Extract the (X, Y) coordinate from the center of the cell holding the provided text.  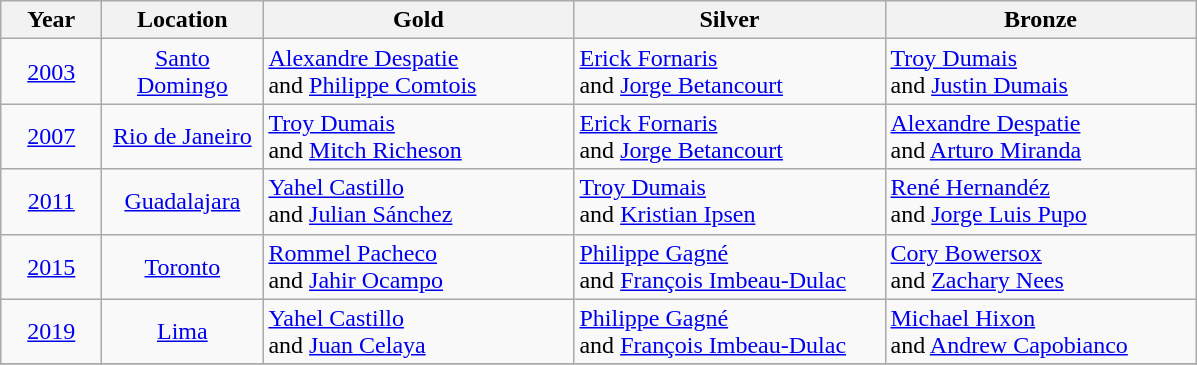
Santo Domingo (182, 72)
Yahel Castilloand Julian Sánchez (418, 202)
Toronto (182, 266)
Rommel Pachecoand Jahir Ocampo (418, 266)
2007 (52, 136)
Silver (730, 20)
Year (52, 20)
2015 (52, 266)
Location (182, 20)
Alexandre Despatieand Arturo Miranda (1040, 136)
Lima (182, 332)
2003 (52, 72)
Troy Dumaisand Justin Dumais (1040, 72)
Guadalajara (182, 202)
Rio de Janeiro (182, 136)
Bronze (1040, 20)
2011 (52, 202)
Michael Hixon and Andrew Capobianco (1040, 332)
René Hernandézand Jorge Luis Pupo (1040, 202)
Gold (418, 20)
2019 (52, 332)
Alexandre Despatieand Philippe Comtois (418, 72)
Cory Bowersox and Zachary Nees (1040, 266)
Troy Dumaisand Kristian Ipsen (730, 202)
Troy Dumaisand Mitch Richeson (418, 136)
Yahel Castilloand Juan Celaya (418, 332)
